Determine the (X, Y) coordinate at the center of the cell enclosing the given text.  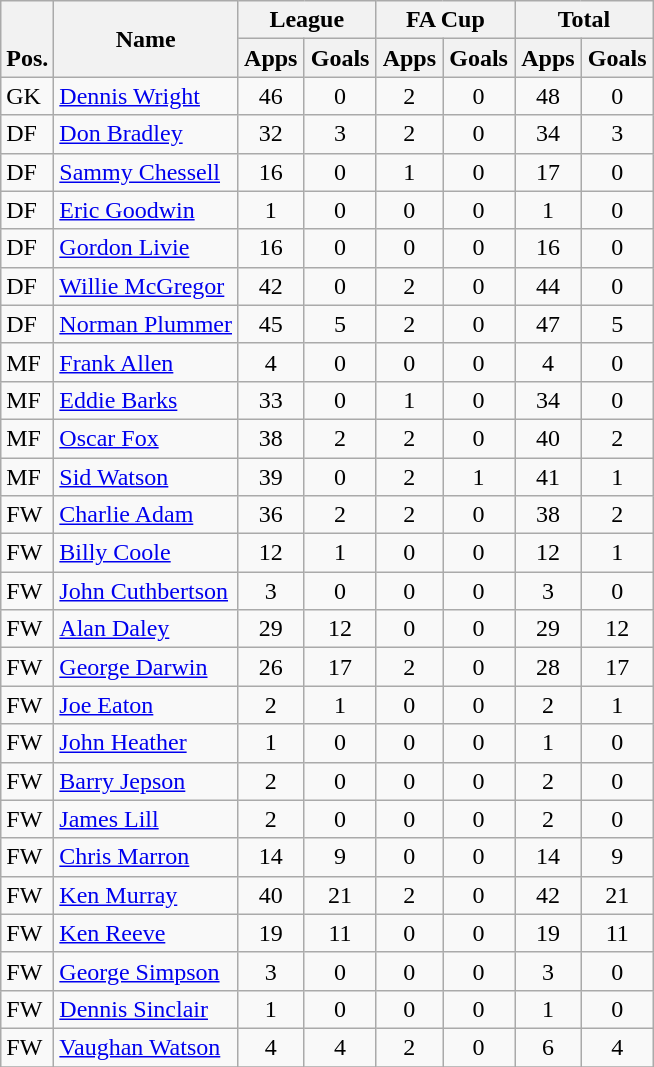
Ken Reeve (146, 933)
Sid Watson (146, 477)
Ken Murray (146, 895)
44 (548, 286)
Pos. (28, 39)
Sammy Chessell (146, 172)
Alan Daley (146, 629)
Dennis Sinclair (146, 1009)
Billy Coole (146, 553)
Total (584, 20)
George Simpson (146, 971)
Charlie Adam (146, 515)
45 (272, 324)
36 (272, 515)
Frank Allen (146, 362)
Vaughan Watson (146, 1047)
Barry Jepson (146, 781)
John Cuthbertson (146, 591)
41 (548, 477)
James Lill (146, 819)
47 (548, 324)
League (308, 20)
32 (272, 134)
Eddie Barks (146, 400)
FA Cup (446, 20)
46 (272, 96)
Name (146, 39)
39 (272, 477)
6 (548, 1047)
Joe Eaton (146, 705)
26 (272, 667)
John Heather (146, 743)
Don Bradley (146, 134)
Gordon Livie (146, 248)
33 (272, 400)
Willie McGregor (146, 286)
Chris Marron (146, 857)
48 (548, 96)
GK (28, 96)
George Darwin (146, 667)
Norman Plummer (146, 324)
28 (548, 667)
Dennis Wright (146, 96)
Eric Goodwin (146, 210)
Oscar Fox (146, 438)
